Locate the cell with the specified text and output its (x, y) center coordinate. 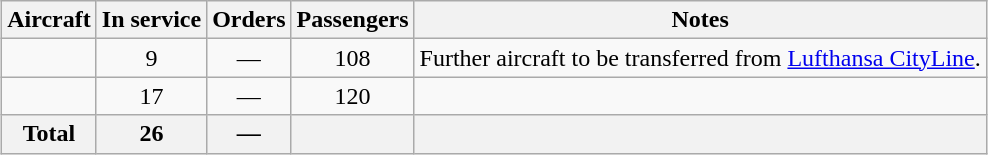
Passengers (352, 20)
17 (151, 96)
In service (151, 20)
Notes (700, 20)
Further aircraft to be transferred from Lufthansa CityLine. (700, 58)
26 (151, 134)
120 (352, 96)
9 (151, 58)
Total (50, 134)
108 (352, 58)
Aircraft (50, 20)
Orders (249, 20)
